For the text-containing cell, return its midpoint in [X, Y] coordinate format. 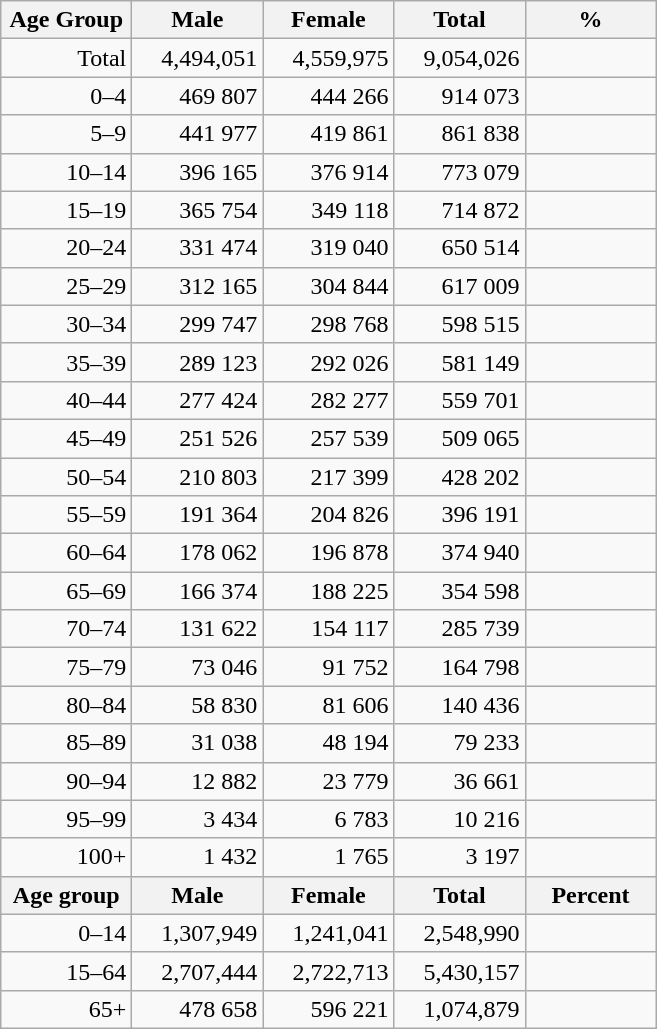
65+ [66, 1009]
3 197 [460, 857]
75–79 [66, 667]
861 838 [460, 134]
714 872 [460, 210]
35–39 [66, 362]
598 515 [460, 324]
70–74 [66, 629]
58 830 [198, 705]
55–59 [66, 515]
60–64 [66, 553]
1,074,879 [460, 1009]
374 940 [460, 553]
188 225 [328, 591]
20–24 [66, 248]
478 658 [198, 1009]
Age Group [66, 20]
444 266 [328, 96]
90–94 [66, 781]
0–4 [66, 96]
251 526 [198, 438]
9,054,026 [460, 58]
298 768 [328, 324]
257 539 [328, 438]
Age group [66, 895]
0–14 [66, 933]
23 779 [328, 781]
277 424 [198, 400]
36 661 [460, 781]
319 040 [328, 248]
396 191 [460, 515]
396 165 [198, 172]
331 474 [198, 248]
1 432 [198, 857]
2,548,990 [460, 933]
349 118 [328, 210]
469 807 [198, 96]
191 364 [198, 515]
73 046 [198, 667]
914 073 [460, 96]
164 798 [460, 667]
5–9 [66, 134]
65–69 [66, 591]
15–64 [66, 971]
6 783 [328, 819]
Percent [590, 895]
10–14 [66, 172]
376 914 [328, 172]
581 149 [460, 362]
1 765 [328, 857]
428 202 [460, 477]
100+ [66, 857]
40–44 [66, 400]
80–84 [66, 705]
285 739 [460, 629]
773 079 [460, 172]
365 754 [198, 210]
85–89 [66, 743]
650 514 [460, 248]
154 117 [328, 629]
178 062 [198, 553]
12 882 [198, 781]
50–54 [66, 477]
299 747 [198, 324]
30–34 [66, 324]
1,241,041 [328, 933]
31 038 [198, 743]
441 977 [198, 134]
3 434 [198, 819]
304 844 [328, 286]
15–19 [66, 210]
617 009 [460, 286]
95–99 [66, 819]
1,307,949 [198, 933]
292 026 [328, 362]
4,559,975 [328, 58]
312 165 [198, 286]
131 622 [198, 629]
140 436 [460, 705]
559 701 [460, 400]
4,494,051 [198, 58]
419 861 [328, 134]
210 803 [198, 477]
% [590, 20]
81 606 [328, 705]
2,722,713 [328, 971]
10 216 [460, 819]
217 399 [328, 477]
289 123 [198, 362]
166 374 [198, 591]
2,707,444 [198, 971]
79 233 [460, 743]
45–49 [66, 438]
5,430,157 [460, 971]
91 752 [328, 667]
25–29 [66, 286]
354 598 [460, 591]
196 878 [328, 553]
509 065 [460, 438]
282 277 [328, 400]
204 826 [328, 515]
48 194 [328, 743]
596 221 [328, 1009]
